Capture the cell that displays the provided text and extract its (x, y) central coordinate. 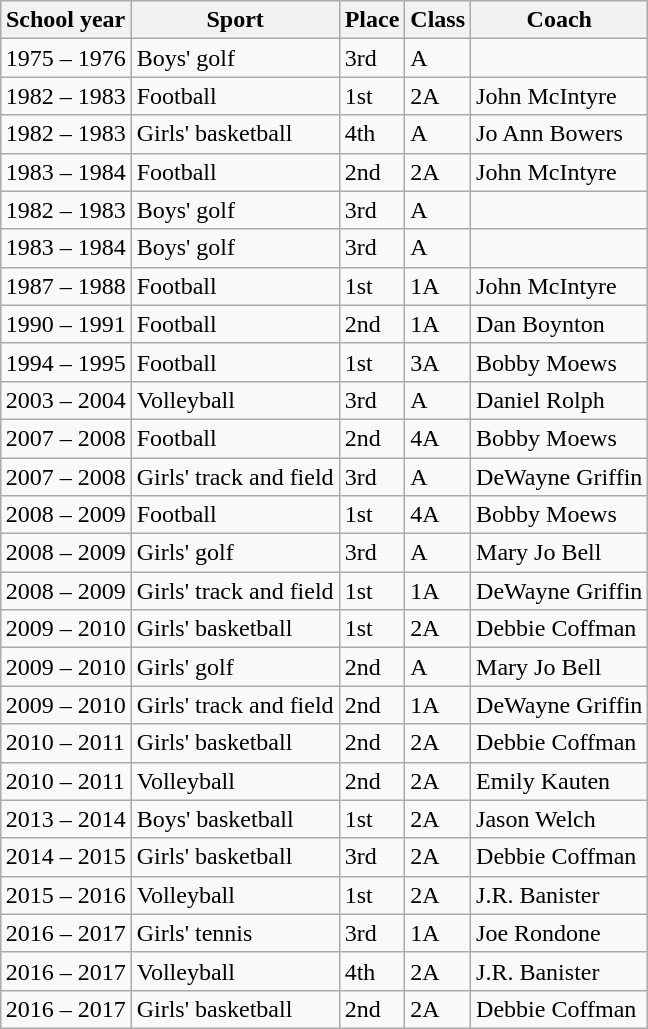
School year (66, 20)
1987 – 1988 (66, 286)
Jason Welch (560, 819)
Dan Boynton (560, 324)
1975 – 1976 (66, 58)
2014 – 2015 (66, 857)
2003 – 2004 (66, 400)
Joe Rondone (560, 933)
2013 – 2014 (66, 819)
Daniel Rolph (560, 400)
Jo Ann Bowers (560, 134)
Girls' tennis (235, 933)
Class (438, 20)
1990 – 1991 (66, 324)
2015 – 2016 (66, 895)
Place (372, 20)
Sport (235, 20)
Emily Kauten (560, 781)
1994 – 1995 (66, 362)
Coach (560, 20)
3A (438, 362)
Boys' basketball (235, 819)
